Detect which cell encompasses the target text, then output its (x, y) center coordinate. 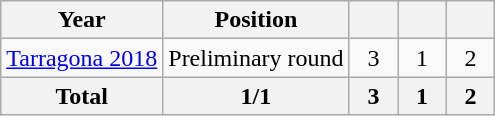
Position (256, 20)
Year (82, 20)
Total (82, 96)
Preliminary round (256, 58)
1/1 (256, 96)
Tarragona 2018 (82, 58)
